Extract the (x, y) coordinate from the center of the cell holding the provided text.  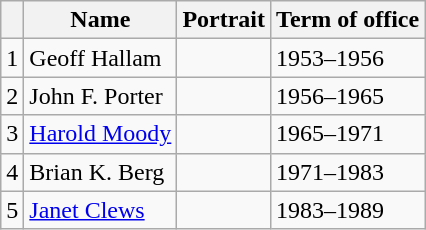
5 (12, 210)
Term of office (348, 20)
1965–1971 (348, 134)
Brian K. Berg (100, 172)
1971–1983 (348, 172)
1956–1965 (348, 96)
1983–1989 (348, 210)
Name (100, 20)
Harold Moody (100, 134)
Janet Clews (100, 210)
Geoff Hallam (100, 58)
2 (12, 96)
John F. Porter (100, 96)
1953–1956 (348, 58)
4 (12, 172)
1 (12, 58)
3 (12, 134)
Portrait (224, 20)
